Output the [x, y] coordinate of the center of the cell containing the given text.  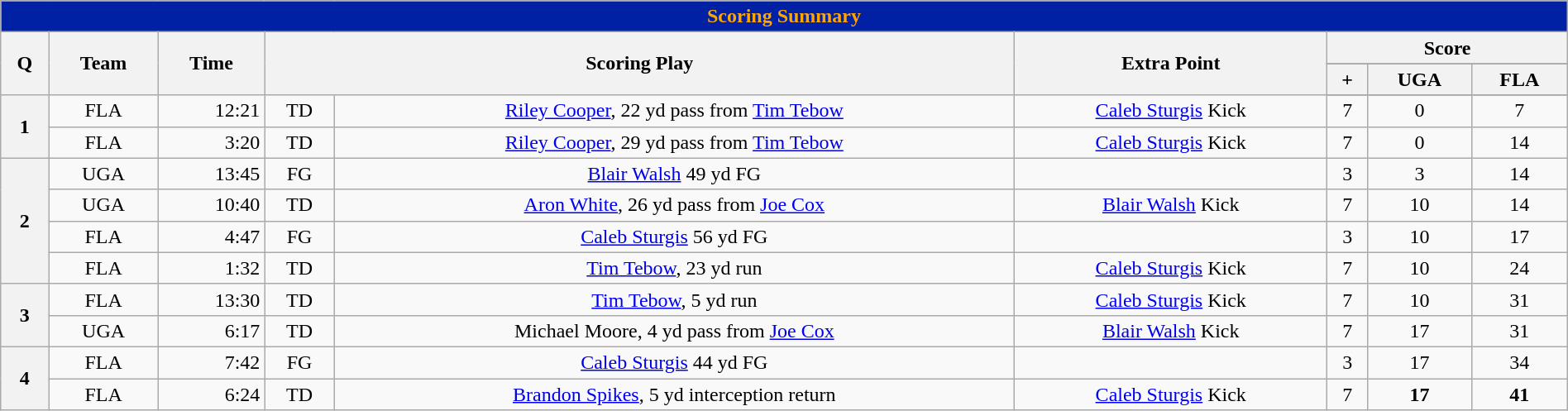
Riley Cooper, 22 yd pass from Tim Tebow [674, 111]
Tim Tebow, 5 yd run [674, 299]
24 [1519, 268]
Riley Cooper, 29 yd pass from Tim Tebow [674, 142]
41 [1519, 394]
Aron White, 26 yd pass from Joe Cox [674, 205]
Extra Point [1171, 64]
10:40 [212, 205]
12:21 [212, 111]
2 [25, 221]
34 [1519, 362]
+ [1347, 79]
Q [25, 64]
Score [1447, 48]
Time [212, 64]
4 [25, 378]
Scoring Summary [784, 17]
Team [103, 64]
6:24 [212, 394]
Tim Tebow, 23 yd run [674, 268]
13:30 [212, 299]
7:42 [212, 362]
4:47 [212, 237]
Scoring Play [640, 64]
6:17 [212, 331]
3:20 [212, 142]
1:32 [212, 268]
Caleb Sturgis 56 yd FG [674, 237]
13:45 [212, 174]
Brandon Spikes, 5 yd interception return [674, 394]
1 [25, 127]
Michael Moore, 4 yd pass from Joe Cox [674, 331]
Caleb Sturgis 44 yd FG [674, 362]
Blair Walsh 49 yd FG [674, 174]
